Identify which cell holds the provided text, then report its [x, y] central coordinate. 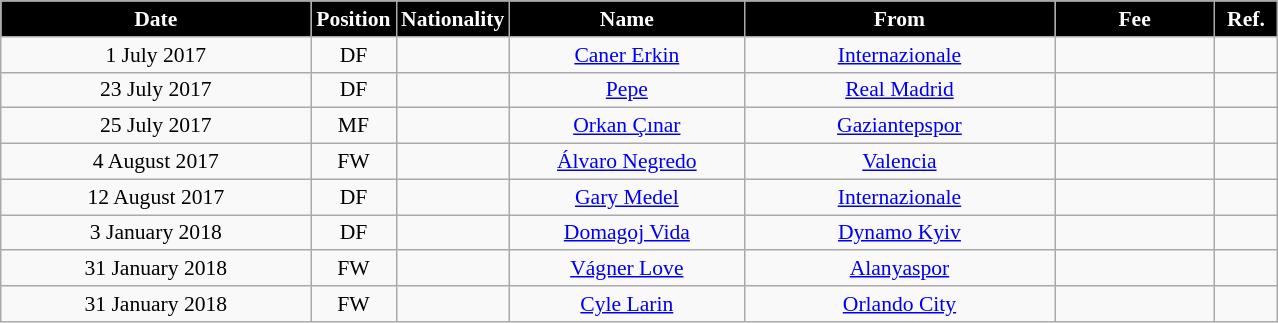
Caner Erkin [626, 55]
Gaziantepspor [899, 126]
Nationality [452, 19]
Orlando City [899, 304]
Álvaro Negredo [626, 162]
Dynamo Kyiv [899, 233]
Pepe [626, 90]
1 July 2017 [156, 55]
Ref. [1246, 19]
4 August 2017 [156, 162]
Domagoj Vida [626, 233]
23 July 2017 [156, 90]
Valencia [899, 162]
Date [156, 19]
Position [354, 19]
Real Madrid [899, 90]
25 July 2017 [156, 126]
12 August 2017 [156, 197]
Name [626, 19]
Alanyaspor [899, 269]
3 January 2018 [156, 233]
Vágner Love [626, 269]
MF [354, 126]
Cyle Larin [626, 304]
From [899, 19]
Gary Medel [626, 197]
Fee [1135, 19]
Orkan Çınar [626, 126]
